Identify which cell holds the provided text, then report its [X, Y] central coordinate. 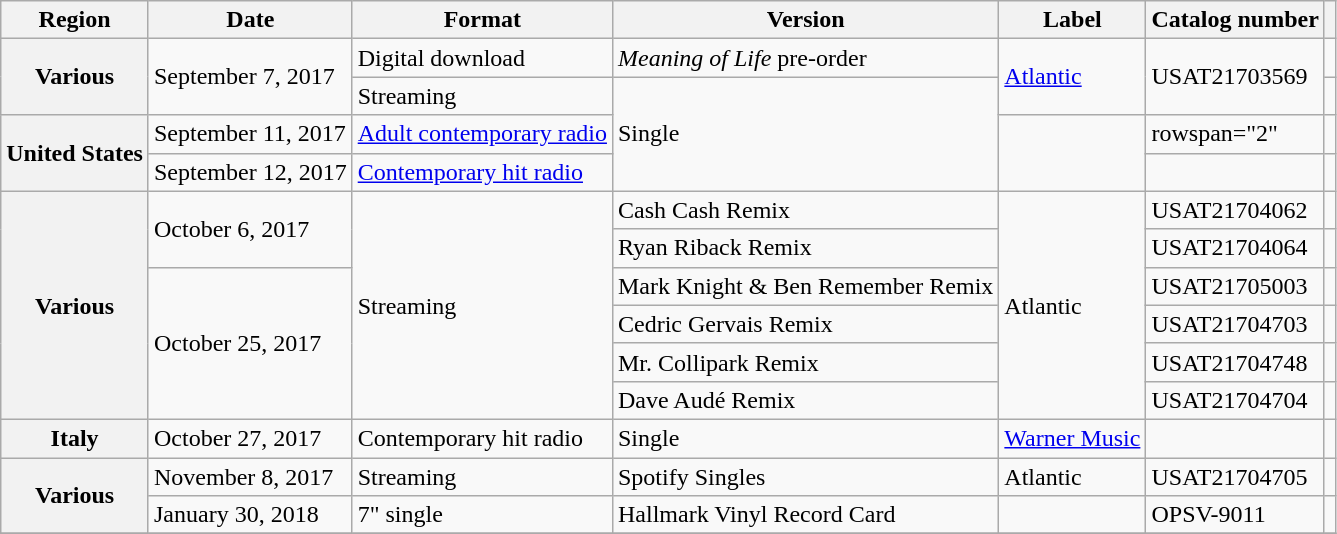
Cash Cash Remix [805, 210]
Spotify Singles [805, 477]
Region [75, 20]
October 27, 2017 [250, 438]
Mark Knight & Ben Remember Remix [805, 286]
USAT21704705 [1235, 477]
November 8, 2017 [250, 477]
Warner Music [1072, 438]
USAT21704704 [1235, 400]
USAT21704703 [1235, 324]
Label [1072, 20]
September 11, 2017 [250, 134]
January 30, 2018 [250, 515]
Ryan Riback Remix [805, 248]
October 6, 2017 [250, 229]
USAT21704748 [1235, 362]
USAT21705003 [1235, 286]
Mr. Collipark Remix [805, 362]
OPSV-9011 [1235, 515]
Meaning of Life pre-order [805, 58]
Dave Audé Remix [805, 400]
USAT21704064 [1235, 248]
Catalog number [1235, 20]
Digital download [482, 58]
Hallmark Vinyl Record Card [805, 515]
October 25, 2017 [250, 343]
rowspan="2" [1235, 134]
Cedric Gervais Remix [805, 324]
Format [482, 20]
Adult contemporary radio [482, 134]
Italy [75, 438]
September 7, 2017 [250, 77]
USAT21703569 [1235, 77]
Date [250, 20]
USAT21704062 [1235, 210]
7" single [482, 515]
September 12, 2017 [250, 172]
Version [805, 20]
United States [75, 153]
